For the text-containing cell, return its midpoint in [X, Y] coordinate format. 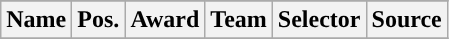
Source [406, 20]
Name [36, 20]
Pos. [98, 20]
Award [165, 20]
Selector [319, 20]
Team [239, 20]
